For the text-containing cell, return its midpoint in (X, Y) coordinate format. 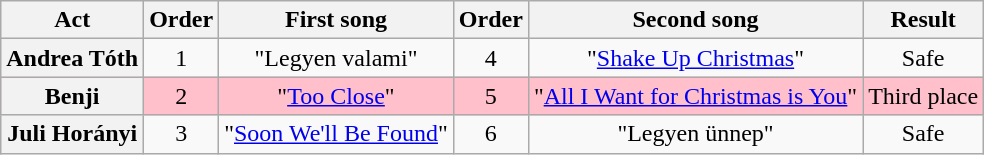
Second song (695, 20)
Third place (924, 96)
"All I Want for Christmas is You" (695, 96)
3 (182, 134)
"Legyen valami" (336, 58)
4 (490, 58)
"Shake Up Christmas" (695, 58)
Result (924, 20)
Andrea Tóth (72, 58)
2 (182, 96)
5 (490, 96)
First song (336, 20)
1 (182, 58)
"Too Close" (336, 96)
6 (490, 134)
Benji (72, 96)
Act (72, 20)
"Soon We'll Be Found" (336, 134)
"Legyen ünnep" (695, 134)
Juli Horányi (72, 134)
